Capture the cell that displays the provided text and extract its [x, y] central coordinate. 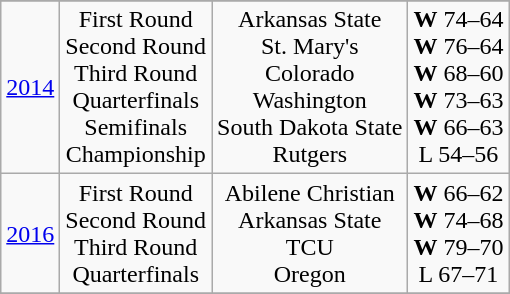
Arkansas StateSt. Mary'sColoradoWashingtonSouth Dakota StateRutgers [310, 88]
2016 [30, 234]
First RoundSecond RoundThird RoundQuarterfinalsSemifinalsChampionship [136, 88]
2014 [30, 88]
Abilene ChristianArkansas StateTCUOregon [310, 234]
W 74–64W 76–64W 68–60W 73–63W 66–63L 54–56 [458, 88]
W 66–62W 74–68W 79–70L 67–71 [458, 234]
First RoundSecond RoundThird RoundQuarterfinals [136, 234]
